Find where the given text appears and provide that cell's center as [X, Y] coordinate. 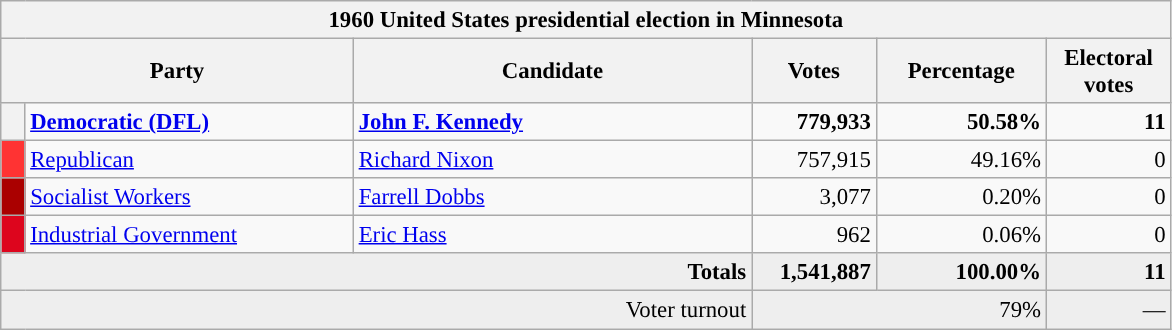
Industrial Government [189, 235]
Socialist Workers [189, 197]
0.20% [961, 197]
779,933 [814, 122]
Party [178, 72]
Percentage [961, 72]
Farrell Dobbs [552, 197]
Electoral votes [1108, 72]
John F. Kennedy [552, 122]
50.58% [961, 122]
Candidate [552, 72]
Totals [376, 273]
Voter turnout [376, 310]
Republican [189, 160]
1960 United States presidential election in Minnesota [586, 20]
79% [900, 310]
1,541,887 [814, 273]
100.00% [961, 273]
Richard Nixon [552, 160]
49.16% [961, 160]
Democratic (DFL) [189, 122]
757,915 [814, 160]
— [1108, 310]
962 [814, 235]
3,077 [814, 197]
Eric Hass [552, 235]
0.06% [961, 235]
Votes [814, 72]
